Identify which cell holds the provided text, then report its (X, Y) central coordinate. 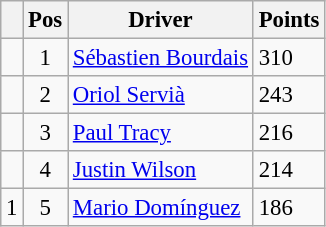
243 (288, 95)
5 (46, 208)
4 (46, 170)
Pos (46, 20)
Justin Wilson (161, 170)
2 (46, 95)
Sébastien Bourdais (161, 58)
Paul Tracy (161, 133)
Points (288, 20)
186 (288, 208)
Mario Domínguez (161, 208)
Driver (161, 20)
310 (288, 58)
216 (288, 133)
Oriol Servià (161, 95)
214 (288, 170)
3 (46, 133)
